Find where the given text appears and provide that cell's center as (x, y) coordinate. 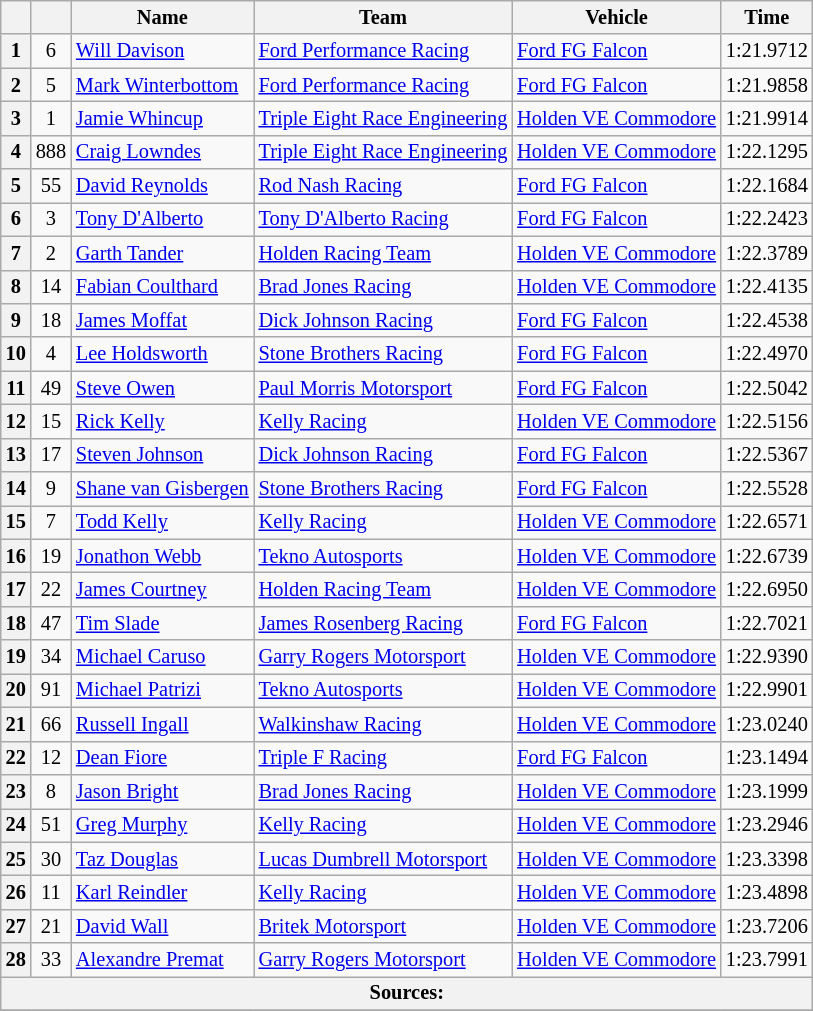
1:23.3398 (767, 859)
James Courtney (162, 589)
26 (16, 892)
Taz Douglas (162, 859)
Steven Johnson (162, 455)
1:23.1494 (767, 758)
55 (51, 186)
1:22.4135 (767, 287)
1:23.0240 (767, 724)
Garth Tander (162, 253)
91 (51, 690)
Michael Patrizi (162, 690)
888 (51, 152)
1:23.7206 (767, 926)
Alexandre Premat (162, 960)
1:22.1295 (767, 152)
28 (16, 960)
1:22.6571 (767, 522)
1:21.9914 (767, 118)
1:22.9390 (767, 657)
1:22.2423 (767, 219)
Mark Winterbottom (162, 85)
Russell Ingall (162, 724)
1:23.2946 (767, 825)
1:22.3789 (767, 253)
Britek Motorsport (384, 926)
Sources: (407, 993)
1:22.9901 (767, 690)
Shane van Gisbergen (162, 489)
1:22.5156 (767, 421)
25 (16, 859)
Michael Caruso (162, 657)
1:22.5528 (767, 489)
Jamie Whincup (162, 118)
Triple F Racing (384, 758)
1:22.4538 (767, 320)
Time (767, 17)
Vehicle (616, 17)
Rick Kelly (162, 421)
Paul Morris Motorsport (384, 388)
1:22.6950 (767, 589)
Greg Murphy (162, 825)
Team (384, 17)
Steve Owen (162, 388)
51 (51, 825)
1:22.5367 (767, 455)
Craig Lowndes (162, 152)
1:22.1684 (767, 186)
David Wall (162, 926)
1:22.6739 (767, 556)
1:21.9712 (767, 51)
Jonathon Webb (162, 556)
13 (16, 455)
47 (51, 623)
34 (51, 657)
Jason Bright (162, 791)
Lucas Dumbrell Motorsport (384, 859)
Tim Slade (162, 623)
Karl Reindler (162, 892)
1:23.7991 (767, 960)
24 (16, 825)
16 (16, 556)
Fabian Coulthard (162, 287)
30 (51, 859)
20 (16, 690)
Tony D'Alberto Racing (384, 219)
Will Davison (162, 51)
1:23.1999 (767, 791)
Lee Holdsworth (162, 354)
Rod Nash Racing (384, 186)
Dean Fiore (162, 758)
Todd Kelly (162, 522)
49 (51, 388)
1:21.9858 (767, 85)
David Reynolds (162, 186)
1:22.7021 (767, 623)
Tony D'Alberto (162, 219)
10 (16, 354)
James Rosenberg Racing (384, 623)
Name (162, 17)
James Moffat (162, 320)
1:22.4970 (767, 354)
1:22.5042 (767, 388)
Walkinshaw Racing (384, 724)
23 (16, 791)
1:23.4898 (767, 892)
66 (51, 724)
27 (16, 926)
33 (51, 960)
